Determine the [X, Y] coordinate at the center of the cell enclosing the given text.  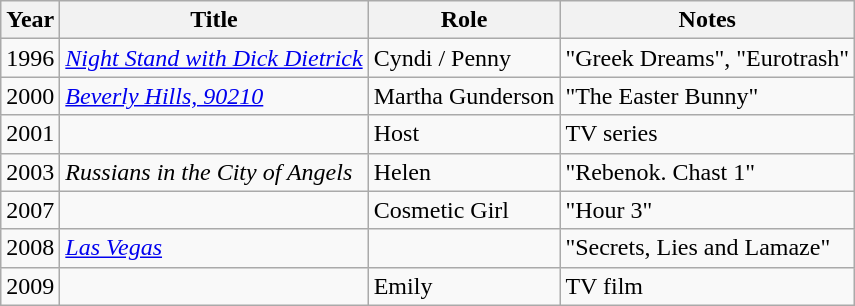
Las Vegas [214, 248]
Cyndi / Penny [464, 58]
"Secrets, Lies and Lamaze" [708, 248]
"Greek Dreams", "Eurotrash" [708, 58]
1996 [30, 58]
"The Easter Bunny" [708, 96]
Role [464, 20]
Night Stand with Dick Dietrick [214, 58]
Host [464, 134]
Cosmetic Girl [464, 210]
2009 [30, 286]
2008 [30, 248]
Notes [708, 20]
"Rebenok. Chast 1" [708, 172]
Emily [464, 286]
2007 [30, 210]
TV film [708, 286]
2001 [30, 134]
"Hour 3" [708, 210]
TV series [708, 134]
Martha Gunderson [464, 96]
2003 [30, 172]
Title [214, 20]
Year [30, 20]
2000 [30, 96]
Beverly Hills, 90210 [214, 96]
Helen [464, 172]
Russians in the City of Angels [214, 172]
